Return (x, y) of the center of cell containing provided text 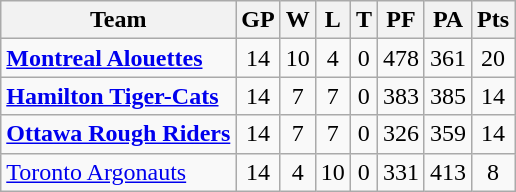
PA (448, 20)
GP (258, 20)
Hamilton Tiger-Cats (118, 96)
Team (118, 20)
331 (400, 172)
359 (448, 134)
Montreal Alouettes (118, 58)
20 (494, 58)
383 (400, 96)
361 (448, 58)
478 (400, 58)
Toronto Argonauts (118, 172)
Ottawa Rough Riders (118, 134)
T (364, 20)
326 (400, 134)
385 (448, 96)
L (332, 20)
413 (448, 172)
W (298, 20)
Pts (494, 20)
PF (400, 20)
8 (494, 172)
